Return (x, y) of the center of cell containing provided text 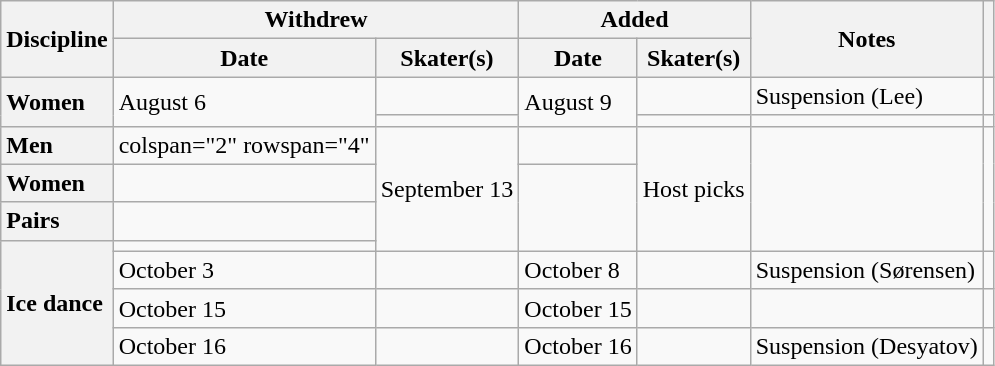
October 3 (244, 270)
Withdrew (316, 20)
Notes (866, 39)
Suspension (Sørensen) (866, 270)
Added (634, 20)
Pairs (57, 221)
September 13 (447, 188)
October 8 (578, 270)
Ice dance (57, 302)
Suspension (Lee) (866, 96)
August 9 (578, 102)
colspan="2" rowspan="4" (244, 145)
August 6 (244, 102)
Men (57, 145)
Suspension (Desyatov) (866, 346)
Discipline (57, 39)
Host picks (694, 188)
